Search for the cell housing the specified text and yield its [x, y] center coordinate. 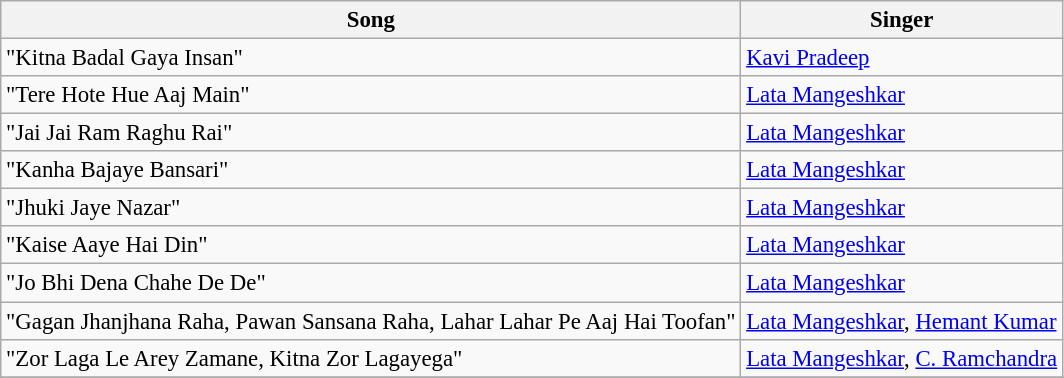
"Jai Jai Ram Raghu Rai" [371, 133]
"Kaise Aaye Hai Din" [371, 245]
"Jhuki Jaye Nazar" [371, 208]
Singer [902, 20]
Lata Mangeshkar, C. Ramchandra [902, 358]
Song [371, 20]
"Tere Hote Hue Aaj Main" [371, 95]
"Gagan Jhanjhana Raha, Pawan Sansana Raha, Lahar Lahar Pe Aaj Hai Toofan" [371, 321]
"Kitna Badal Gaya Insan" [371, 58]
"Jo Bhi Dena Chahe De De" [371, 283]
"Kanha Bajaye Bansari" [371, 170]
Kavi Pradeep [902, 58]
"Zor Laga Le Arey Zamane, Kitna Zor Lagayega" [371, 358]
Lata Mangeshkar, Hemant Kumar [902, 321]
